Find where the given text appears and provide that cell's center as (x, y) coordinate. 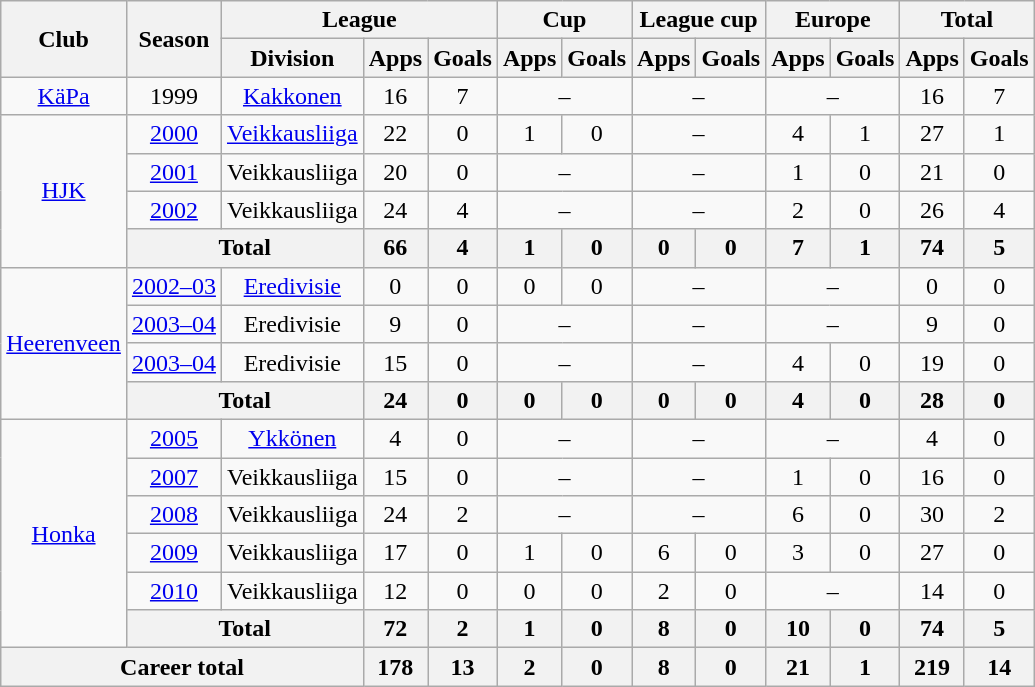
66 (395, 248)
10 (798, 629)
28 (932, 400)
HJK (64, 191)
2002–03 (174, 286)
20 (395, 172)
Career total (182, 667)
2005 (174, 438)
26 (932, 210)
Ykkönen (292, 438)
178 (395, 667)
Kakkonen (292, 96)
22 (395, 134)
2009 (174, 553)
72 (395, 629)
2000 (174, 134)
2010 (174, 591)
2001 (174, 172)
30 (932, 515)
Season (174, 39)
2002 (174, 210)
Honka (64, 533)
19 (932, 362)
Heerenveen (64, 343)
17 (395, 553)
12 (395, 591)
2008 (174, 515)
1999 (174, 96)
Cup (564, 20)
2007 (174, 477)
Division (292, 58)
3 (798, 553)
League (359, 20)
League cup (699, 20)
219 (932, 667)
KäPa (64, 96)
13 (463, 667)
Club (64, 39)
Europe (833, 20)
